Provide the (X, Y) coordinate of the cell's center where the given text is located.  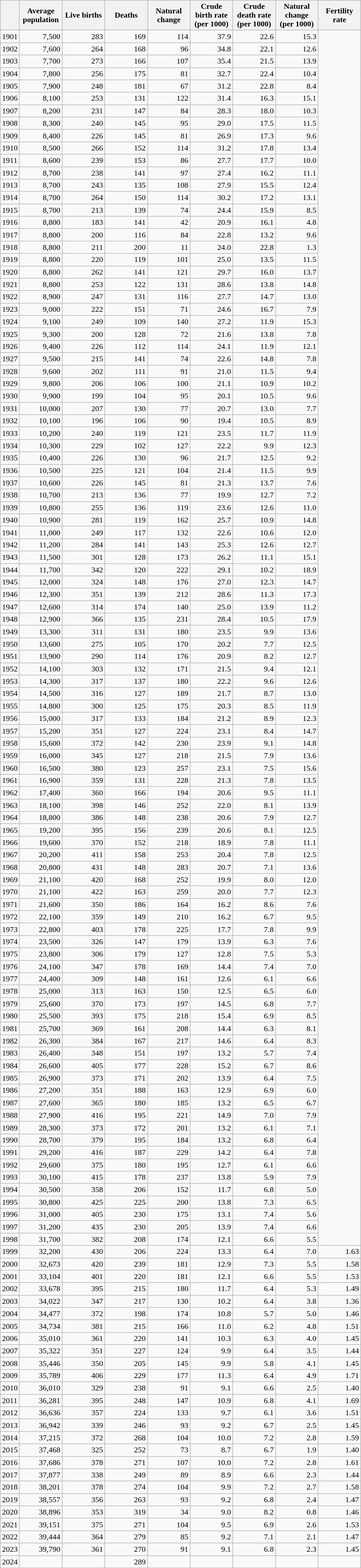
16.1 (254, 223)
188 (126, 1090)
17.9 (297, 619)
325 (83, 1450)
23.9 (212, 743)
35,446 (41, 1363)
435 (83, 1227)
10,900 (41, 520)
71 (169, 309)
211 (83, 247)
89 (169, 1475)
21.0 (212, 371)
1952 (10, 669)
1936 (10, 470)
34,022 (41, 1301)
27,900 (41, 1115)
29.7 (212, 272)
1910 (10, 148)
247 (83, 297)
25,500 (41, 1016)
143 (169, 545)
1934 (10, 446)
2021 (10, 1524)
37,686 (41, 1462)
12.8 (212, 954)
14.9 (212, 1115)
24.0 (212, 247)
26,900 (41, 1078)
1919 (10, 260)
3.5 (297, 1351)
1907 (10, 111)
20,200 (41, 855)
10,300 (41, 446)
137 (126, 681)
13.3 (212, 1252)
26.9 (212, 136)
1933 (10, 433)
319 (126, 1512)
1904 (10, 74)
10.6 (254, 532)
26,600 (41, 1066)
8,400 (41, 136)
0.8 (297, 1512)
24.6 (212, 309)
326 (83, 942)
13,900 (41, 656)
2022 (10, 1537)
100 (169, 384)
266 (83, 148)
313 (83, 991)
33,678 (41, 1289)
146 (126, 805)
274 (126, 1487)
1974 (10, 942)
15.2 (212, 1066)
1909 (10, 136)
1939 (10, 508)
25,700 (41, 1029)
4.0 (297, 1338)
1906 (10, 98)
20.0 (212, 892)
17,400 (41, 793)
22.0 (212, 805)
1996 (10, 1215)
415 (83, 1177)
398 (83, 805)
386 (83, 818)
9,400 (41, 346)
303 (83, 669)
29,600 (41, 1165)
1903 (10, 61)
259 (169, 892)
263 (126, 1500)
2010 (10, 1388)
20.3 (212, 706)
1942 (10, 545)
34,734 (41, 1326)
12,600 (41, 607)
28.3 (212, 111)
16.0 (254, 272)
1992 (10, 1165)
1956 (10, 718)
2003 (10, 1301)
26.2 (212, 557)
1993 (10, 1177)
1944 (10, 570)
13,600 (41, 644)
406 (83, 1376)
24.4 (212, 210)
35,322 (41, 1351)
348 (83, 1053)
1914 (10, 198)
16,900 (41, 781)
85 (169, 1537)
2011 (10, 1401)
7,700 (41, 61)
14,100 (41, 669)
1951 (10, 656)
1947 (10, 607)
1922 (10, 297)
19,600 (41, 842)
8,100 (41, 98)
358 (83, 1190)
36,281 (41, 1401)
9,500 (41, 359)
Average population (41, 15)
360 (83, 793)
422 (83, 892)
29,200 (41, 1152)
2019 (10, 1500)
20,800 (41, 867)
Crude death rate (per 1000) (254, 15)
30,800 (41, 1202)
31,700 (41, 1239)
201 (169, 1128)
11 (169, 247)
27.2 (212, 322)
39,790 (41, 1549)
Crude birth rate (per 1000) (212, 15)
73 (169, 1450)
189 (169, 694)
1.59 (339, 1438)
290 (83, 656)
1902 (10, 49)
2.4 (297, 1500)
156 (126, 830)
7,800 (41, 74)
24,100 (41, 967)
16.7 (254, 309)
117 (126, 532)
1955 (10, 706)
13.4 (297, 148)
24.1 (212, 346)
1930 (10, 396)
14,300 (41, 681)
90 (169, 421)
365 (83, 1103)
1924 (10, 322)
33,104 (41, 1276)
149 (126, 917)
35,010 (41, 1338)
21.4 (212, 470)
356 (83, 1500)
15.4 (212, 1016)
67 (169, 86)
4.9 (297, 1376)
27.4 (212, 173)
37,215 (41, 1438)
255 (83, 508)
1969 (10, 880)
16.3 (254, 98)
158 (126, 855)
10,400 (41, 458)
11,700 (41, 570)
20.1 (212, 396)
22,100 (41, 917)
Live births (83, 15)
401 (83, 1276)
37,877 (41, 1475)
Fertility rate (339, 15)
1973 (10, 929)
1901 (10, 36)
301 (83, 557)
23,500 (41, 942)
1937 (10, 483)
142 (126, 743)
262 (83, 272)
1964 (10, 818)
183 (83, 223)
1985 (10, 1078)
311 (83, 632)
12,000 (41, 582)
1.3 (297, 247)
2002 (10, 1289)
1972 (10, 917)
2.1 (297, 1537)
2023 (10, 1549)
8,900 (41, 297)
36,942 (41, 1425)
11,200 (41, 545)
1984 (10, 1066)
167 (126, 1041)
1988 (10, 1115)
23.6 (212, 508)
2000 (10, 1264)
364 (83, 1537)
15.5 (254, 185)
1915 (10, 210)
314 (83, 607)
22.4 (254, 74)
14,800 (41, 706)
1932 (10, 421)
28,700 (41, 1140)
2024 (10, 1561)
8,600 (41, 160)
2018 (10, 1487)
1921 (10, 284)
21.2 (212, 718)
9,100 (41, 322)
2015 (10, 1450)
243 (83, 185)
14.2 (212, 1152)
1949 (10, 632)
13,300 (41, 632)
270 (126, 1549)
5.8 (254, 1363)
12,300 (41, 595)
7,900 (41, 86)
430 (83, 1252)
162 (169, 520)
7,500 (41, 36)
38,896 (41, 1512)
16,000 (41, 755)
21,600 (41, 904)
11,500 (41, 557)
1913 (10, 185)
1917 (10, 235)
1970 (10, 892)
18,100 (41, 805)
2012 (10, 1413)
186 (126, 904)
34,477 (41, 1314)
11.2 (297, 607)
32,200 (41, 1252)
2005 (10, 1326)
109 (126, 322)
38,201 (41, 1487)
10,100 (41, 421)
384 (83, 1041)
345 (83, 755)
38,557 (41, 1500)
2001 (10, 1276)
1926 (10, 346)
1905 (10, 86)
246 (126, 1425)
1957 (10, 731)
2008 (10, 1363)
1912 (10, 173)
17.5 (254, 123)
19,200 (41, 830)
26,300 (41, 1041)
199 (83, 396)
2006 (10, 1338)
1975 (10, 954)
237 (169, 1177)
8.3 (297, 1041)
1928 (10, 371)
153 (126, 160)
1935 (10, 458)
25,600 (41, 1004)
342 (83, 570)
30.2 (212, 198)
29.0 (212, 123)
37.9 (212, 36)
170 (169, 644)
284 (83, 545)
25.7 (212, 520)
1991 (10, 1152)
Natural change (per 1000) (297, 15)
1943 (10, 557)
86 (169, 160)
194 (169, 793)
3.8 (297, 1301)
3.6 (297, 1413)
101 (169, 260)
18.0 (254, 111)
172 (126, 1128)
1929 (10, 384)
187 (126, 1152)
7,600 (41, 49)
198 (126, 1314)
39,151 (41, 1524)
1953 (10, 681)
25.3 (212, 545)
2.6 (297, 1524)
35,789 (41, 1376)
29.1 (212, 570)
15,600 (41, 743)
2007 (10, 1351)
22,800 (41, 929)
102 (126, 446)
17.2 (254, 198)
1.36 (339, 1301)
30,100 (41, 1177)
1918 (10, 247)
2009 (10, 1376)
1958 (10, 743)
35.4 (212, 61)
9,300 (41, 334)
105 (126, 644)
32,673 (41, 1264)
1968 (10, 867)
164 (169, 904)
1978 (10, 991)
9,600 (41, 371)
1994 (10, 1190)
1941 (10, 532)
1948 (10, 619)
289 (126, 1561)
1963 (10, 805)
16,500 (41, 768)
12.4 (297, 185)
1923 (10, 309)
24,400 (41, 979)
15.9 (254, 210)
1967 (10, 855)
18,800 (41, 818)
1920 (10, 272)
10,500 (41, 470)
210 (169, 917)
8,300 (41, 123)
1.49 (339, 1289)
27,600 (41, 1103)
39,444 (41, 1537)
306 (83, 954)
1999 (10, 1252)
1959 (10, 755)
411 (83, 855)
281 (83, 520)
19.4 (212, 421)
1911 (10, 160)
1946 (10, 595)
1966 (10, 842)
10,200 (41, 433)
31,200 (41, 1227)
15,200 (41, 731)
120 (126, 570)
1983 (10, 1053)
1938 (10, 495)
34 (169, 1512)
12,900 (41, 619)
1.61 (339, 1462)
123 (126, 768)
15.6 (297, 768)
1.71 (339, 1376)
9.0 (212, 1512)
20.4 (212, 855)
32.7 (212, 74)
1940 (10, 520)
27.0 (212, 582)
309 (83, 979)
2017 (10, 1475)
31.4 (212, 98)
14,500 (41, 694)
9.7 (212, 1413)
1908 (10, 123)
1977 (10, 979)
25,000 (41, 991)
111 (126, 371)
28,300 (41, 1128)
1.9 (297, 1450)
1927 (10, 359)
1987 (10, 1103)
23,800 (41, 954)
11,000 (41, 532)
329 (83, 1388)
1960 (10, 768)
21.1 (212, 384)
1916 (10, 223)
1997 (10, 1227)
17.8 (254, 148)
1971 (10, 904)
15,000 (41, 718)
1961 (10, 781)
2014 (10, 1438)
125 (126, 706)
42 (169, 223)
1945 (10, 582)
268 (126, 1438)
1980 (10, 1016)
6.2 (254, 1326)
279 (126, 1537)
9,900 (41, 396)
2020 (10, 1512)
10.4 (297, 74)
207 (83, 409)
339 (83, 1425)
9,000 (41, 309)
10,600 (41, 483)
1981 (10, 1029)
431 (83, 867)
1989 (10, 1128)
34.8 (212, 49)
324 (83, 582)
14.5 (212, 1004)
221 (169, 1115)
1982 (10, 1041)
300 (83, 706)
403 (83, 929)
36,636 (41, 1413)
1950 (10, 644)
379 (83, 1140)
72 (169, 334)
14.6 (212, 1041)
8.0 (254, 880)
30,500 (41, 1190)
2013 (10, 1425)
10,800 (41, 508)
357 (83, 1413)
10.8 (212, 1314)
31,000 (41, 1215)
196 (83, 421)
381 (83, 1326)
273 (83, 61)
1965 (10, 830)
36,010 (41, 1388)
10,700 (41, 495)
316 (83, 694)
112 (126, 346)
212 (169, 595)
2016 (10, 1462)
1954 (10, 694)
97 (169, 173)
27,200 (41, 1090)
5.9 (254, 1177)
1925 (10, 334)
21.6 (212, 334)
275 (83, 644)
Natural change (169, 15)
185 (169, 1103)
1986 (10, 1090)
1931 (10, 409)
1976 (10, 967)
1990 (10, 1140)
2004 (10, 1314)
Deaths (126, 15)
227 (126, 1351)
8,500 (41, 148)
1998 (10, 1239)
425 (83, 1202)
10,000 (41, 409)
20.2 (212, 644)
8,200 (41, 111)
1995 (10, 1202)
338 (83, 1475)
22.1 (254, 49)
1.63 (339, 1252)
108 (169, 185)
369 (83, 1029)
26,400 (41, 1053)
353 (83, 1512)
27.9 (212, 185)
1979 (10, 1004)
382 (83, 1239)
37,468 (41, 1450)
380 (83, 768)
257 (169, 768)
2.7 (297, 1487)
1962 (10, 793)
9,800 (41, 384)
393 (83, 1016)
366 (83, 619)
124 (169, 1351)
28.4 (212, 619)
5.6 (297, 1215)
1.69 (339, 1401)
256 (83, 74)
